Find where the given text appears and provide that cell's center as (X, Y) coordinate. 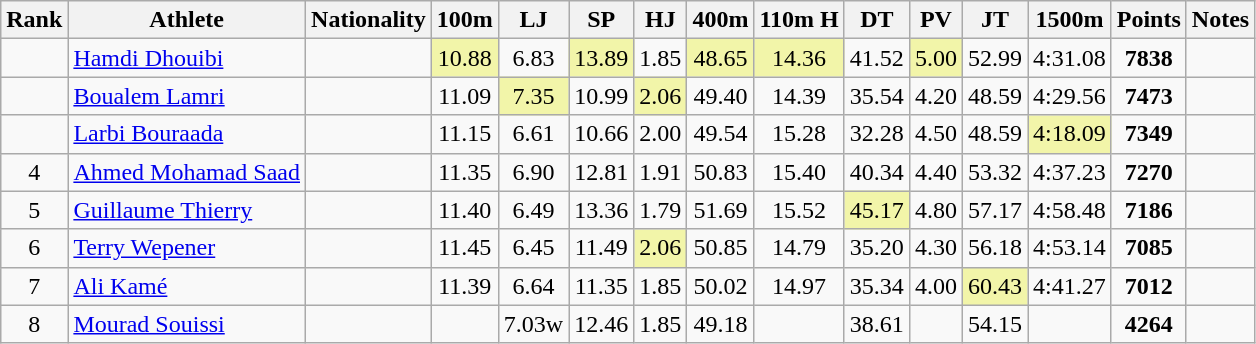
38.61 (876, 324)
4.40 (936, 172)
11.15 (464, 134)
5.00 (936, 58)
7.35 (533, 96)
Ahmed Mohamad Saad (187, 172)
6.90 (533, 172)
49.40 (720, 96)
35.20 (876, 248)
LJ (533, 20)
Mourad Souissi (187, 324)
14.79 (799, 248)
Nationality (369, 20)
50.85 (720, 248)
11.49 (602, 248)
56.18 (994, 248)
SP (602, 20)
6.64 (533, 286)
14.36 (799, 58)
4:18.09 (1070, 134)
53.32 (994, 172)
JT (994, 20)
Terry Wepener (187, 248)
48.65 (720, 58)
100m (464, 20)
10.99 (602, 96)
Ali Kamé (187, 286)
7186 (1148, 210)
4:37.23 (1070, 172)
40.34 (876, 172)
14.97 (799, 286)
4.20 (936, 96)
110m H (799, 20)
11.09 (464, 96)
6.61 (533, 134)
7270 (1148, 172)
49.54 (720, 134)
Notes (1220, 20)
10.66 (602, 134)
8 (34, 324)
Rank (34, 20)
11.40 (464, 210)
7349 (1148, 134)
35.54 (876, 96)
1.79 (660, 210)
5 (34, 210)
4.50 (936, 134)
41.52 (876, 58)
7473 (1148, 96)
Boualem Lamri (187, 96)
4:41.27 (1070, 286)
13.36 (602, 210)
HJ (660, 20)
1500m (1070, 20)
4:31.08 (1070, 58)
7012 (1148, 286)
6 (34, 248)
Hamdi Dhouibi (187, 58)
51.69 (720, 210)
400m (720, 20)
54.15 (994, 324)
7085 (1148, 248)
6.45 (533, 248)
57.17 (994, 210)
6.49 (533, 210)
7838 (1148, 58)
11.45 (464, 248)
DT (876, 20)
14.39 (799, 96)
45.17 (876, 210)
4.30 (936, 248)
35.34 (876, 286)
50.83 (720, 172)
49.18 (720, 324)
4 (34, 172)
4264 (1148, 324)
6.83 (533, 58)
10.88 (464, 58)
4.00 (936, 286)
50.02 (720, 286)
Points (1148, 20)
4.80 (936, 210)
60.43 (994, 286)
11.39 (464, 286)
15.40 (799, 172)
12.46 (602, 324)
15.28 (799, 134)
7.03w (533, 324)
7 (34, 286)
4:53.14 (1070, 248)
PV (936, 20)
15.52 (799, 210)
Larbi Bouraada (187, 134)
32.28 (876, 134)
Guillaume Thierry (187, 210)
12.81 (602, 172)
1.91 (660, 172)
52.99 (994, 58)
4:29.56 (1070, 96)
Athlete (187, 20)
4:58.48 (1070, 210)
2.00 (660, 134)
13.89 (602, 58)
